Detect which cell encompasses the target text, then output its (X, Y) center coordinate. 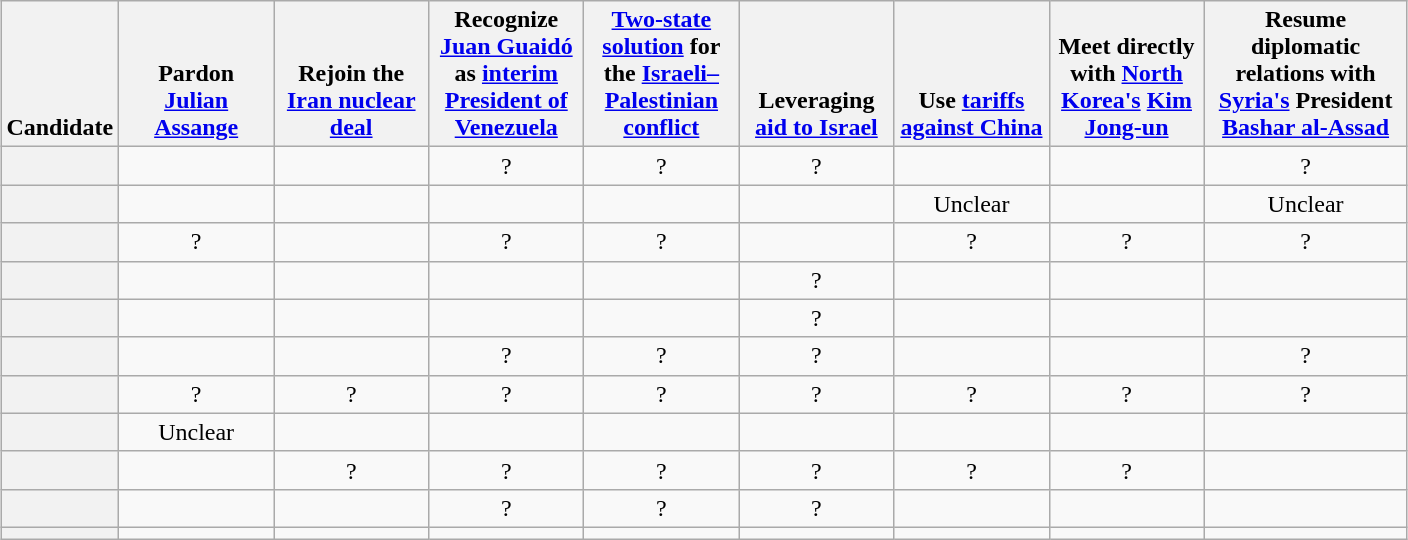
Leveraging aid to Israel (816, 74)
Candidate (60, 74)
Recognize Juan Guaidó as interim President of Venezuela (506, 74)
Pardon Julian Assange (196, 74)
Use tariffs against China (972, 74)
Resume diplomatic relations with Syria's President Bashar al-Assad (1306, 74)
Two-state solution for the Israeli–Palestinian conflict (662, 74)
Rejoin the Iran nuclear deal (352, 74)
Meet directly with North Korea's Kim Jong-un (1126, 74)
